Return the [x, y] coordinate for the center point of the cell that contains the specified text.  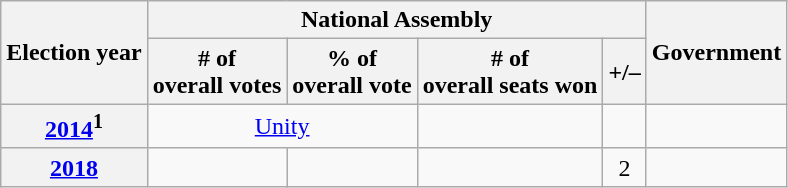
National Assembly [396, 20]
2 [624, 167]
Election year [74, 52]
20141 [74, 126]
2018 [74, 167]
Unity [282, 126]
# ofoverall votes [217, 72]
+/– [624, 72]
# ofoverall seats won [510, 72]
% ofoverall vote [352, 72]
Government [716, 52]
